Detect which cell encompasses the target text, then output its [x, y] center coordinate. 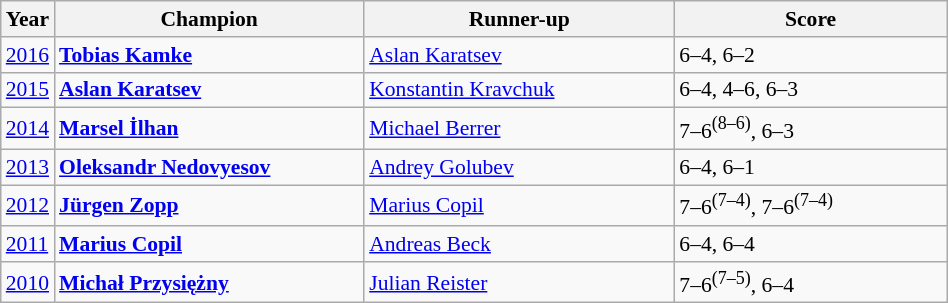
Oleksandr Nedovyesov [209, 167]
2011 [28, 244]
Year [28, 19]
2012 [28, 206]
Champion [209, 19]
2015 [28, 90]
Konstantin Kravchuk [519, 90]
Andrey Golubev [519, 167]
Michael Berrer [519, 128]
7–6(7–5), 6–4 [810, 282]
Marsel İlhan [209, 128]
Tobias Kamke [209, 55]
2016 [28, 55]
7–6(7–4), 7–6(7–4) [810, 206]
2013 [28, 167]
6–4, 4–6, 6–3 [810, 90]
6–4, 6–1 [810, 167]
Michał Przysiężny [209, 282]
Runner-up [519, 19]
6–4, 6–4 [810, 244]
Julian Reister [519, 282]
2010 [28, 282]
7–6(8–6), 6–3 [810, 128]
2014 [28, 128]
Jürgen Zopp [209, 206]
Score [810, 19]
Andreas Beck [519, 244]
6–4, 6–2 [810, 55]
